Search for the cell housing the specified text and yield its [X, Y] center coordinate. 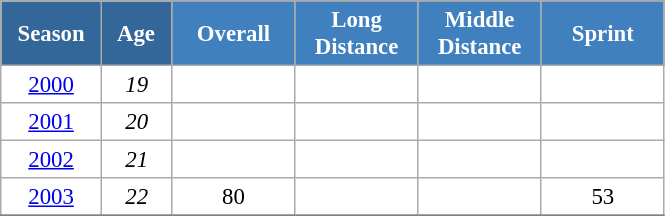
Long Distance [356, 34]
Season [52, 34]
20 [136, 122]
Age [136, 34]
53 [602, 197]
2001 [52, 122]
21 [136, 160]
Middle Distance [480, 34]
19 [136, 85]
Sprint [602, 34]
22 [136, 197]
2000 [52, 85]
2002 [52, 160]
80 [234, 197]
Overall [234, 34]
2003 [52, 197]
